Return (X, Y) of the center of cell containing provided text 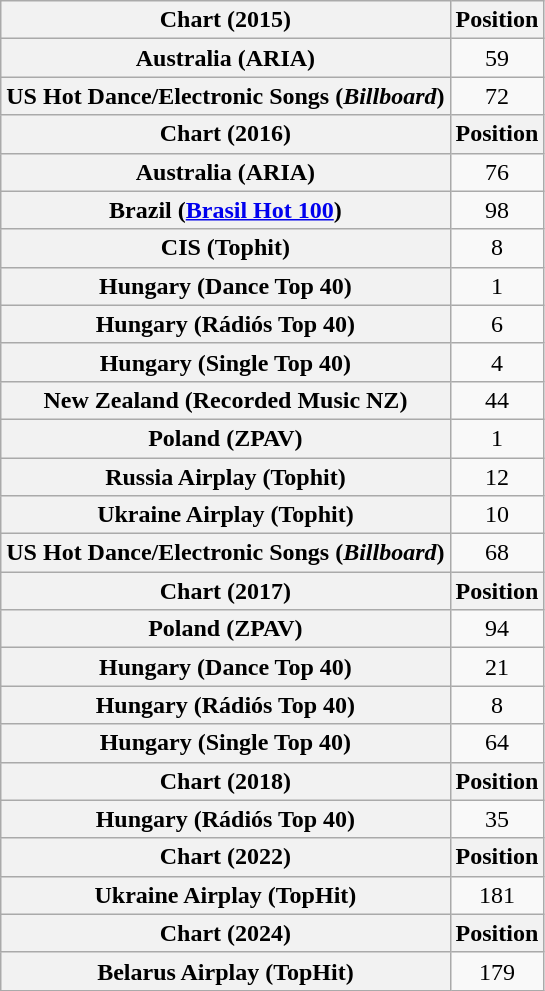
44 (497, 400)
New Zealand (Recorded Music NZ) (226, 400)
CIS (Tophit) (226, 248)
Chart (2017) (226, 591)
6 (497, 324)
Chart (2024) (226, 933)
64 (497, 743)
76 (497, 172)
4 (497, 362)
179 (497, 971)
Brazil (Brasil Hot 100) (226, 210)
12 (497, 477)
98 (497, 210)
21 (497, 667)
181 (497, 895)
Chart (2018) (226, 781)
72 (497, 96)
59 (497, 58)
94 (497, 629)
68 (497, 553)
Chart (2016) (226, 134)
Belarus Airplay (TopHit) (226, 971)
10 (497, 515)
Chart (2015) (226, 20)
Ukraine Airplay (Tophit) (226, 515)
Chart (2022) (226, 857)
35 (497, 819)
Russia Airplay (Tophit) (226, 477)
Ukraine Airplay (TopHit) (226, 895)
